Find where the given text appears and provide that cell's center as (x, y) coordinate. 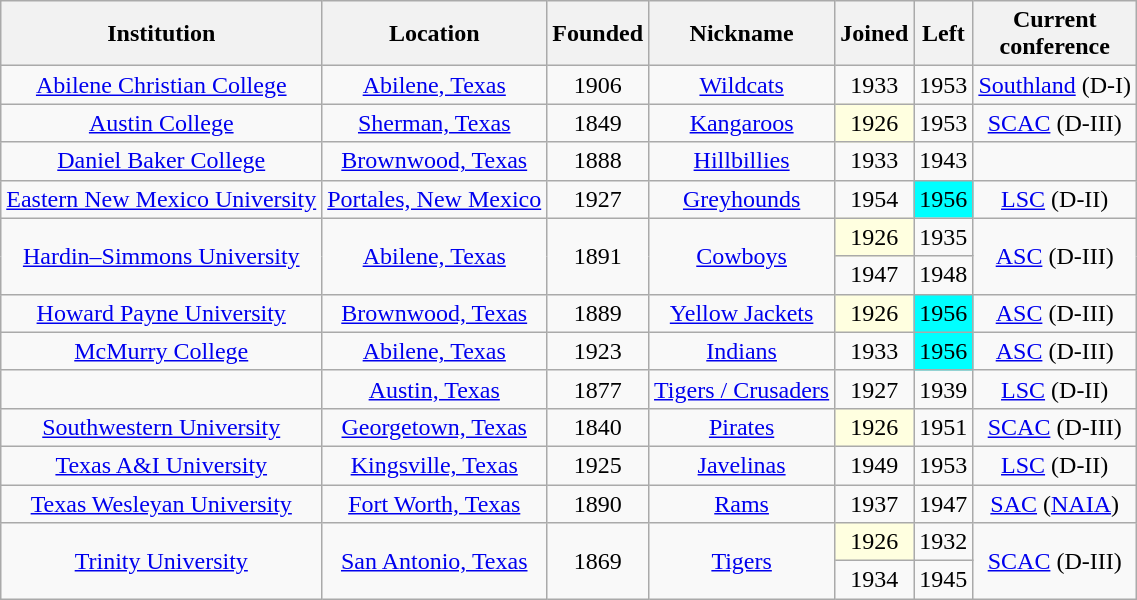
1937 (874, 503)
Yellow Jackets (742, 313)
Wildcats (742, 85)
Howard Payne University (162, 313)
Texas Wesleyan University (162, 503)
1840 (598, 427)
1943 (944, 161)
Tigers / Crusaders (742, 389)
Location (434, 34)
Austin College (162, 123)
1888 (598, 161)
1951 (944, 427)
1877 (598, 389)
Tigers (742, 561)
Greyhounds (742, 199)
1890 (598, 503)
Cowboys (742, 256)
Indians (742, 351)
Georgetown, Texas (434, 427)
Javelinas (742, 465)
Southwestern University (162, 427)
McMurry College (162, 351)
Currentconference (1055, 34)
1948 (944, 275)
San Antonio, Texas (434, 561)
Abilene Christian College (162, 85)
Kingsville, Texas (434, 465)
1925 (598, 465)
Hillbillies (742, 161)
1891 (598, 256)
1935 (944, 237)
1945 (944, 580)
Daniel Baker College (162, 161)
1934 (874, 580)
1906 (598, 85)
Institution (162, 34)
1869 (598, 561)
Sherman, Texas (434, 123)
1949 (874, 465)
Southland (D-I) (1055, 85)
Pirates (742, 427)
Joined (874, 34)
1889 (598, 313)
Trinity University (162, 561)
Eastern New Mexico University (162, 199)
SAC (NAIA) (1055, 503)
1932 (944, 542)
Left (944, 34)
1954 (874, 199)
Nickname (742, 34)
Portales, New Mexico (434, 199)
Hardin–Simmons University (162, 256)
Fort Worth, Texas (434, 503)
1939 (944, 389)
1849 (598, 123)
Austin, Texas (434, 389)
Texas A&I University (162, 465)
Founded (598, 34)
Kangaroos (742, 123)
Rams (742, 503)
1923 (598, 351)
